Scan for the cell matching the given text and deliver its [x, y] coordinate at center. 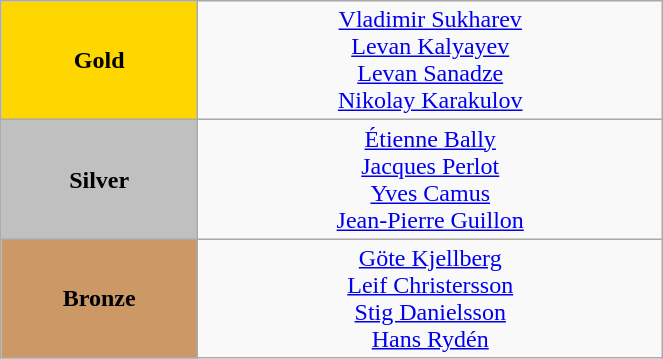
Étienne BallyJacques PerlotYves CamusJean-Pierre Guillon [430, 180]
Bronze [100, 298]
Silver [100, 180]
Göte KjellbergLeif ChristerssonStig DanielssonHans Rydén [430, 298]
Vladimir SukharevLevan KalyayevLevan SanadzeNikolay Karakulov [430, 60]
Gold [100, 60]
